Detect which cell encompasses the target text, then output its [x, y] center coordinate. 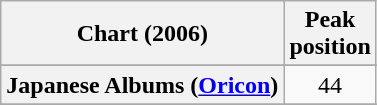
44 [330, 85]
Japanese Albums (Oricon) [142, 85]
Peakposition [330, 34]
Chart (2006) [142, 34]
